Detect which cell encompasses the target text, then output its (x, y) center coordinate. 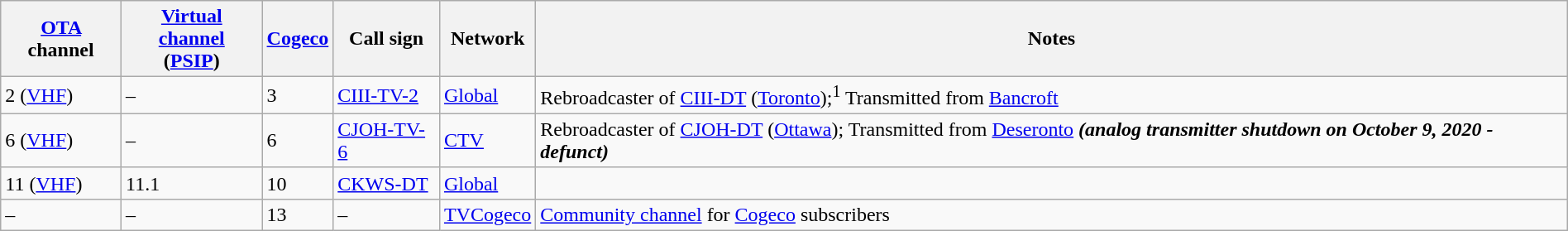
OTA channel (61, 39)
13 (298, 214)
Virtual channel(PSIP) (192, 39)
Call sign (387, 39)
10 (298, 183)
3 (298, 96)
6 (VHF) (61, 141)
Notes (1052, 39)
11 (VHF) (61, 183)
TVCogeco (487, 214)
6 (298, 141)
Cogeco (298, 39)
2 (VHF) (61, 96)
CKWS-DT (387, 183)
Network (487, 39)
CIII-TV-2 (387, 96)
Community channel for Cogeco subscribers (1052, 214)
Rebroadcaster of CJOH-DT (Ottawa); Transmitted from Deseronto (analog transmitter shutdown on October 9, 2020 - defunct) (1052, 141)
CJOH-TV-6 (387, 141)
Rebroadcaster of CIII-DT (Toronto);1 Transmitted from Bancroft (1052, 96)
CTV (487, 141)
11.1 (192, 183)
